Output the (X, Y) coordinate of the center of the cell containing the given text.  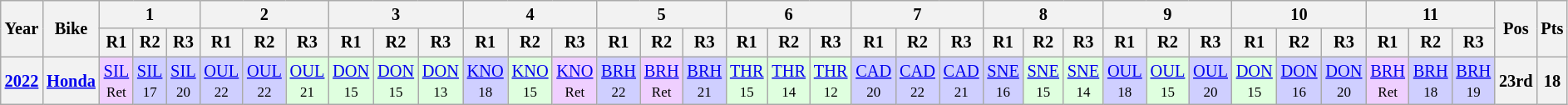
SNE14 (1083, 81)
2022 (22, 81)
11 (1430, 14)
2 (264, 14)
6 (788, 14)
BRH21 (704, 81)
CAD21 (961, 81)
SNE15 (1043, 81)
THR15 (747, 81)
SILRet (116, 81)
BRH18 (1431, 81)
OUL21 (308, 81)
THR12 (831, 81)
THR14 (788, 81)
23rd (1516, 81)
10 (1299, 14)
KNO15 (530, 81)
9 (1167, 14)
OUL18 (1125, 81)
DON16 (1299, 81)
SNE16 (1003, 81)
CAD22 (918, 81)
OUL20 (1211, 81)
KNORet (574, 81)
Pos (1516, 28)
DON20 (1344, 81)
1 (150, 14)
CAD20 (873, 81)
BRH19 (1473, 81)
SIL20 (183, 81)
18 (1553, 81)
5 (662, 14)
KNO18 (486, 81)
4 (530, 14)
BRH22 (619, 81)
8 (1043, 14)
Bike (71, 28)
SIL17 (150, 81)
Year (22, 28)
3 (396, 14)
DON13 (441, 81)
Honda (71, 81)
Pts (1553, 28)
7 (917, 14)
OUL15 (1168, 81)
